Detect which cell encompasses the target text, then output its [x, y] center coordinate. 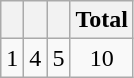
4 [36, 58]
1 [12, 58]
5 [58, 58]
10 [102, 58]
Total [102, 20]
